Determine the [x, y] coordinate at the center of the cell enclosing the given text.  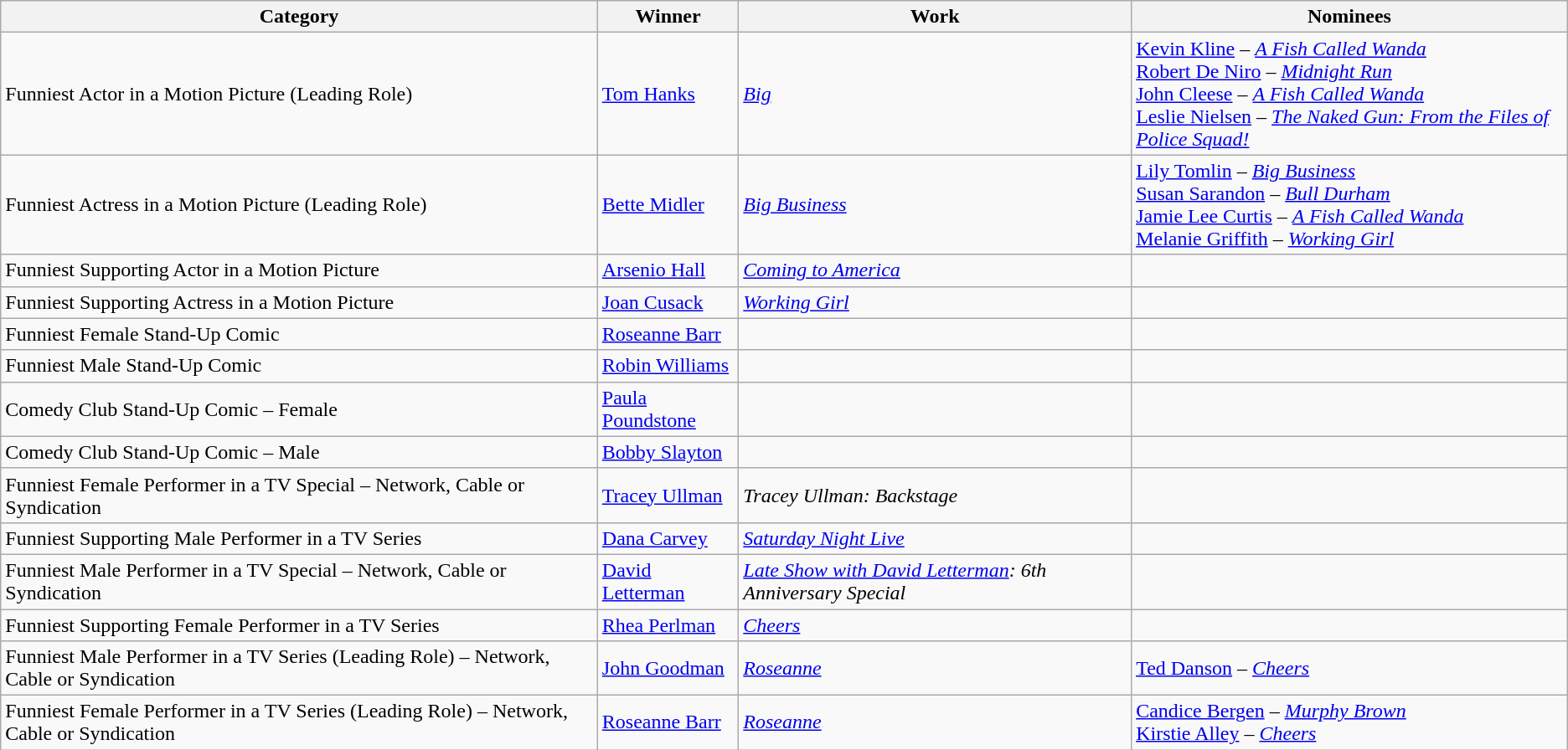
Robin Williams [668, 366]
Comedy Club Stand-Up Comic – Male [300, 452]
Lily Tomlin – Big BusinessSusan Sarandon – Bull DurhamJamie Lee Curtis – A Fish Called WandaMelanie Griffith – Working Girl [1350, 204]
Working Girl [935, 302]
Funniest Female Stand-Up Comic [300, 334]
Ted Danson – Cheers [1350, 668]
Funniest Actor in a Motion Picture (Leading Role) [300, 94]
Rhea Perlman [668, 625]
Funniest Supporting Actress in a Motion Picture [300, 302]
Big [935, 94]
Funniest Male Performer in a TV Special – Network, Cable or Syndication [300, 581]
Saturday Night Live [935, 538]
David Letterman [668, 581]
Winner [668, 17]
Tom Hanks [668, 94]
Work [935, 17]
Arsenio Hall [668, 270]
Funniest Male Performer in a TV Series (Leading Role) – Network, Cable or Syndication [300, 668]
Paula Poundstone [668, 408]
Category [300, 17]
Big Business [935, 204]
Tracey Ullman: Backstage [935, 496]
Funniest Female Performer in a TV Series (Leading Role) – Network, Cable or Syndication [300, 723]
Funniest Male Stand-Up Comic [300, 366]
Bobby Slayton [668, 452]
Late Show with David Letterman: 6th Anniversary Special [935, 581]
Cheers [935, 625]
Tracey Ullman [668, 496]
Comedy Club Stand-Up Comic – Female [300, 408]
Funniest Female Performer in a TV Special – Network, Cable or Syndication [300, 496]
Funniest Supporting Male Performer in a TV Series [300, 538]
Nominees [1350, 17]
John Goodman [668, 668]
Coming to America [935, 270]
Dana Carvey [668, 538]
Bette Midler [668, 204]
Funniest Actress in a Motion Picture (Leading Role) [300, 204]
Candice Bergen – Murphy BrownKirstie Alley – Cheers [1350, 723]
Funniest Supporting Female Performer in a TV Series [300, 625]
Joan Cusack [668, 302]
Funniest Supporting Actor in a Motion Picture [300, 270]
